Scan for the cell matching the given text and deliver its [x, y] coordinate at center. 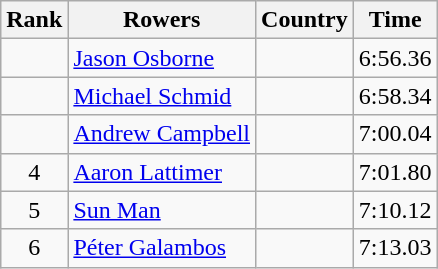
Time [395, 20]
4 [34, 172]
5 [34, 210]
Michael Schmid [162, 96]
Country [305, 20]
Péter Galambos [162, 248]
Aaron Lattimer [162, 172]
Sun Man [162, 210]
7:01.80 [395, 172]
6:58.34 [395, 96]
Jason Osborne [162, 58]
7:13.03 [395, 248]
6 [34, 248]
Andrew Campbell [162, 134]
7:10.12 [395, 210]
Rank [34, 20]
7:00.04 [395, 134]
Rowers [162, 20]
6:56.36 [395, 58]
